Detect which cell encompasses the target text, then output its (x, y) center coordinate. 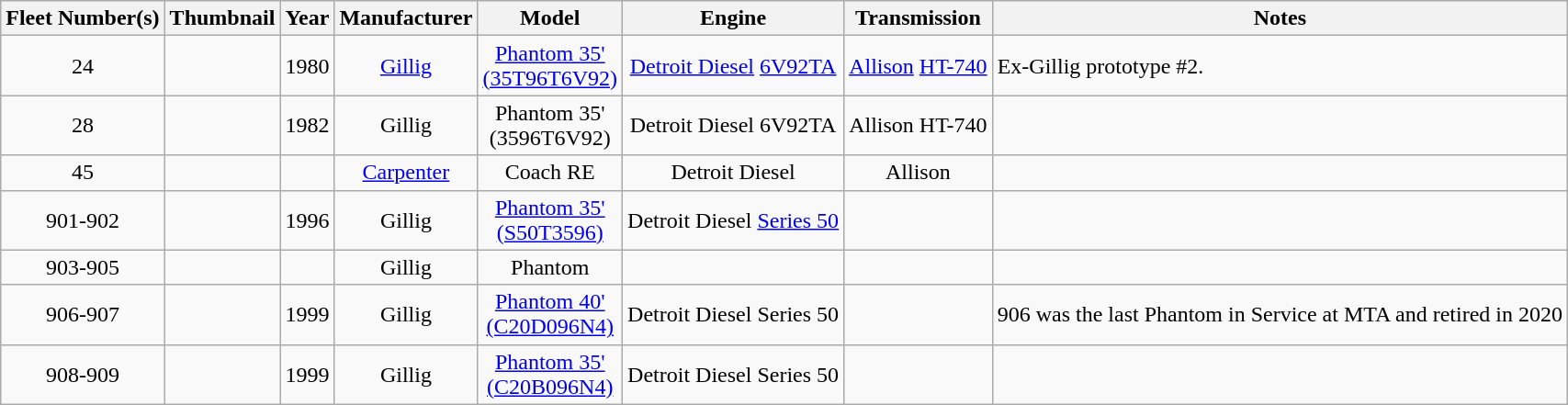
Detroit Diesel (733, 173)
Engine (733, 18)
Manufacturer (406, 18)
Phantom 35'(3596T6V92) (550, 125)
Phantom 35'(35T96T6V92) (550, 66)
1996 (307, 220)
28 (83, 125)
Fleet Number(s) (83, 18)
Transmission (919, 18)
Year (307, 18)
24 (83, 66)
Phantom 35'(S50T3596) (550, 220)
Coach RE (550, 173)
Carpenter (406, 173)
1982 (307, 125)
903-905 (83, 267)
Phantom 40'(C20D096N4) (550, 314)
Ex-Gillig prototype #2. (1280, 66)
Allison (919, 173)
Thumbnail (222, 18)
906 was the last Phantom in Service at MTA and retired in 2020 (1280, 314)
Model (550, 18)
45 (83, 173)
Phantom (550, 267)
908-909 (83, 375)
901-902 (83, 220)
Phantom 35'(C20B096N4) (550, 375)
906-907 (83, 314)
Notes (1280, 18)
1980 (307, 66)
